Pinpoint the cell where the given text exists, returning its (x, y) midpoint coordinate. 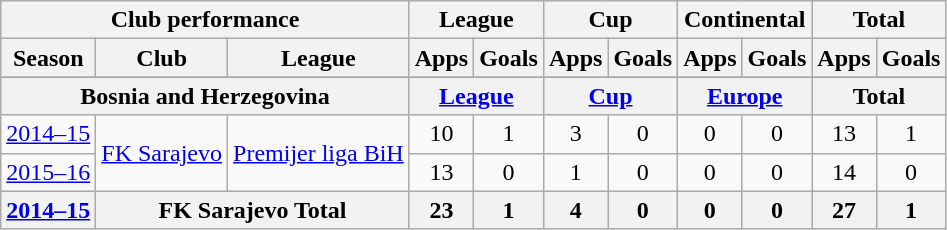
2015–16 (48, 172)
10 (441, 134)
Bosnia and Herzegovina (205, 96)
Continental (745, 20)
23 (441, 210)
FK Sarajevo (162, 153)
3 (575, 134)
27 (844, 210)
Club (162, 58)
Season (48, 58)
14 (844, 172)
4 (575, 210)
Premijer liga BiH (319, 153)
Club performance (205, 20)
FK Sarajevo Total (252, 210)
Europe (745, 96)
